Provide the (X, Y) coordinate of the cell's center where the given text is located.  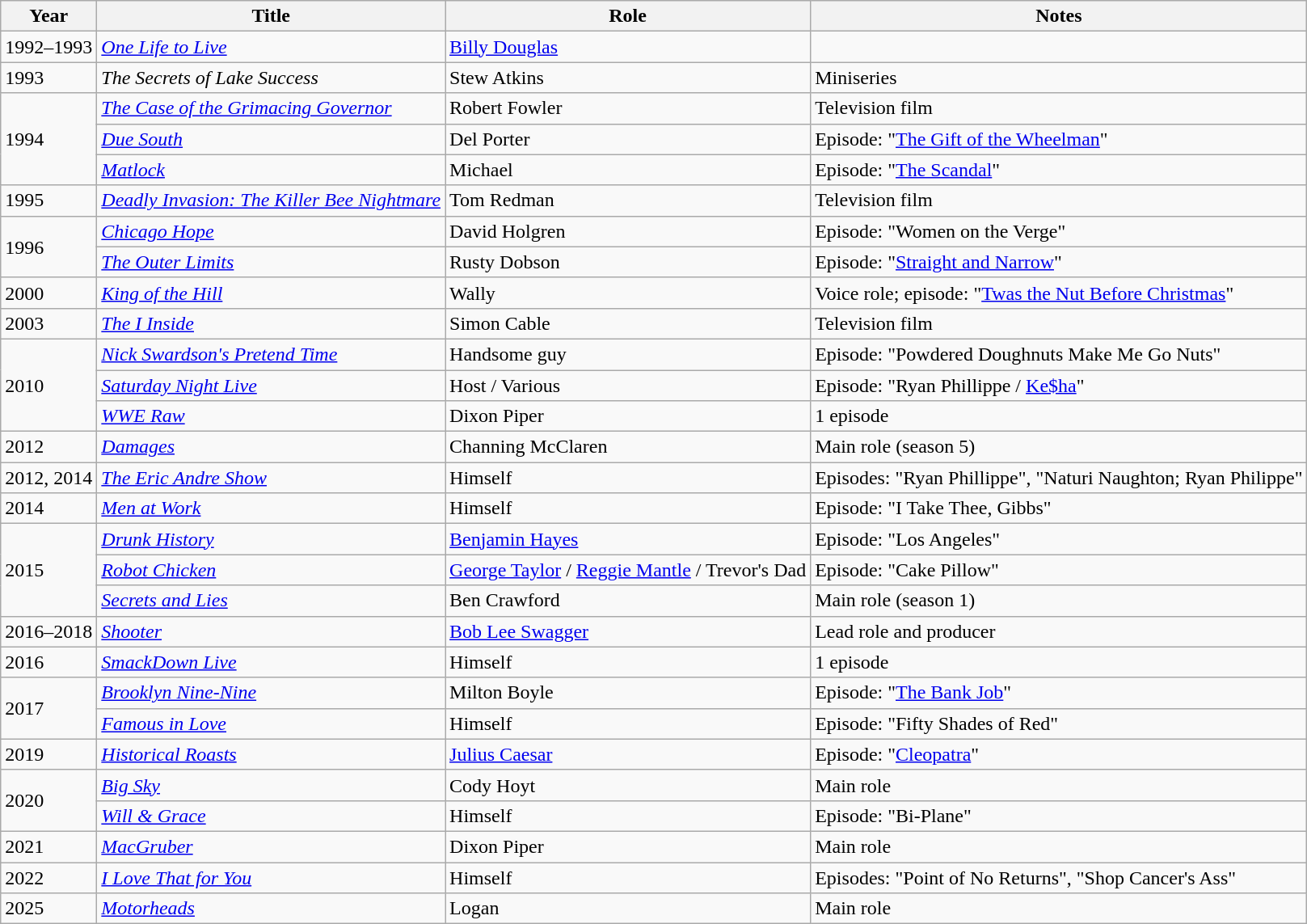
Motorheads (272, 909)
Host / Various (628, 386)
Channing McClaren (628, 447)
Wally (628, 293)
2010 (48, 385)
Logan (628, 909)
Title (272, 16)
Episode: "The Scandal" (1059, 170)
1992–1993 (48, 47)
2003 (48, 323)
Episode: "Cake Pillow" (1059, 570)
1996 (48, 247)
2016 (48, 662)
Voice role; episode: "Twas the Nut Before Christmas" (1059, 293)
The Secrets of Lake Success (272, 78)
Year (48, 16)
2015 (48, 570)
Episode: "Los Angeles" (1059, 539)
Episode: "I Take Thee, Gibbs" (1059, 508)
2014 (48, 508)
Handsome guy (628, 354)
2016–2018 (48, 631)
SmackDown Live (272, 662)
Tom Redman (628, 200)
Big Sky (272, 785)
Secrets and Lies (272, 601)
Drunk History (272, 539)
Robot Chicken (272, 570)
Will & Grace (272, 816)
2000 (48, 293)
Episodes: "Ryan Phillippe", "Naturi Naughton; Ryan Philippe" (1059, 478)
Episode: "The Gift of the Wheelman" (1059, 139)
Nick Swardson's Pretend Time (272, 354)
Notes (1059, 16)
Benjamin Hayes (628, 539)
I Love That for You (272, 877)
2025 (48, 909)
The Eric Andre Show (272, 478)
Stew Atkins (628, 78)
Lead role and producer (1059, 631)
Main role (season 1) (1059, 601)
2017 (48, 708)
2012 (48, 447)
1995 (48, 200)
Episodes: "Point of No Returns", "Shop Cancer's Ass" (1059, 877)
Julius Caesar (628, 754)
Main role (season 5) (1059, 447)
Episode: "Bi-Plane" (1059, 816)
Ben Crawford (628, 601)
Due South (272, 139)
Damages (272, 447)
The Outer Limits (272, 262)
King of the Hill (272, 293)
Episode: "Women on the Verge" (1059, 231)
Episode: "Powdered Doughnuts Make Me Go Nuts" (1059, 354)
Episode: "Fifty Shades of Red" (1059, 724)
Simon Cable (628, 323)
1994 (48, 139)
Saturday Night Live (272, 386)
Famous in Love (272, 724)
Role (628, 16)
Shooter (272, 631)
Deadly Invasion: The Killer Bee Nightmare (272, 200)
Episode: "Cleopatra" (1059, 754)
Brooklyn Nine-Nine (272, 693)
Michael (628, 170)
Robert Fowler (628, 108)
Episode: "Ryan Phillippe / Ke$ha" (1059, 386)
MacGruber (272, 846)
2020 (48, 800)
Bob Lee Swagger (628, 631)
WWE Raw (272, 416)
The I Inside (272, 323)
Cody Hoyt (628, 785)
2022 (48, 877)
George Taylor / Reggie Mantle / Trevor's Dad (628, 570)
2019 (48, 754)
Del Porter (628, 139)
The Case of the Grimacing Governor (272, 108)
Miniseries (1059, 78)
Episode: "Straight and Narrow" (1059, 262)
1993 (48, 78)
Rusty Dobson (628, 262)
Men at Work (272, 508)
One Life to Live (272, 47)
Episode: "The Bank Job" (1059, 693)
2012, 2014 (48, 478)
Historical Roasts (272, 754)
Billy Douglas (628, 47)
2021 (48, 846)
Milton Boyle (628, 693)
Chicago Hope (272, 231)
David Holgren (628, 231)
Matlock (272, 170)
